Capture the cell that displays the provided text and extract its [x, y] central coordinate. 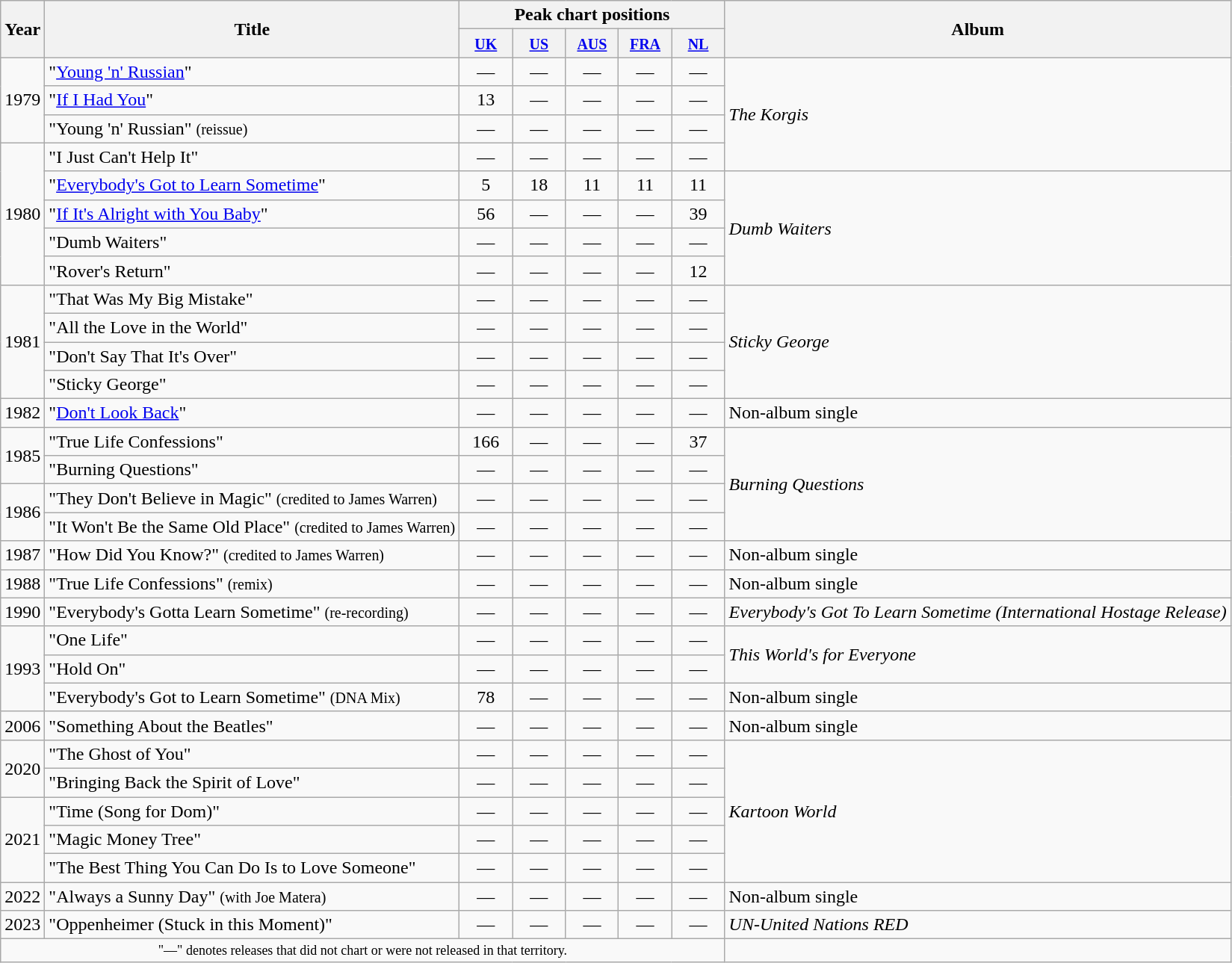
"Young 'n' Russian" (reissue) [253, 128]
"They Don't Believe in Magic" (credited to James Warren) [253, 498]
"Don't Look Back" [253, 413]
"All the Love in the World" [253, 327]
"Everybody's Got to Learn Sometime" [253, 185]
"Time (Song for Dom)" [253, 811]
"Always a Sunny Day" (with Joe Matera) [253, 897]
"If I Had You" [253, 100]
56 [486, 214]
"Something About the Beatles" [253, 725]
Everybody's Got To Learn Sometime (International Hostage Release) [977, 612]
Year [22, 29]
1987 [22, 555]
UN-United Nations RED [977, 925]
2006 [22, 725]
1986 [22, 513]
"Everybody's Gotta Learn Sometime" (re-recording) [253, 612]
"If It's Alright with You Baby" [253, 214]
1990 [22, 612]
"True Life Confessions" (remix) [253, 583]
2020 [22, 768]
This World's for Everyone [977, 654]
Dumb Waiters [977, 228]
"True Life Confessions" [253, 442]
"Bringing Back the Spirit of Love" [253, 782]
1981 [22, 341]
Sticky George [977, 341]
1979 [22, 100]
"—" denotes releases that did not chart or were not released in that territory. [363, 950]
AUS [592, 43]
"That Was My Big Mistake" [253, 299]
"Don't Say That It's Over" [253, 356]
13 [486, 100]
"Burning Questions" [253, 470]
"I Just Can't Help It" [253, 157]
Album [977, 29]
Peak chart positions [592, 15]
Burning Questions [977, 484]
"Hold On" [253, 669]
"Sticky George" [253, 385]
"One Life" [253, 640]
37 [698, 442]
12 [698, 270]
UK [486, 43]
18 [539, 185]
FRA [646, 43]
2022 [22, 897]
1988 [22, 583]
The Korgis [977, 114]
"Magic Money Tree" [253, 840]
"The Ghost of You" [253, 754]
2021 [22, 839]
1982 [22, 413]
"Young 'n' Russian" [253, 72]
NL [698, 43]
5 [486, 185]
78 [486, 697]
"Everybody's Got to Learn Sometime" (DNA Mix) [253, 697]
39 [698, 214]
"How Did You Know?" (credited to James Warren) [253, 555]
"The Best Thing You Can Do Is to Love Someone" [253, 868]
166 [486, 442]
"Rover's Return" [253, 270]
Kartoon World [977, 811]
1993 [22, 669]
"It Won't Be the Same Old Place" (credited to James Warren) [253, 527]
"Oppenheimer (Stuck in this Moment)" [253, 925]
Title [253, 29]
1980 [22, 214]
2023 [22, 925]
1985 [22, 456]
US [539, 43]
"Dumb Waiters" [253, 242]
